Detect which cell encompasses the target text, then output its (X, Y) center coordinate. 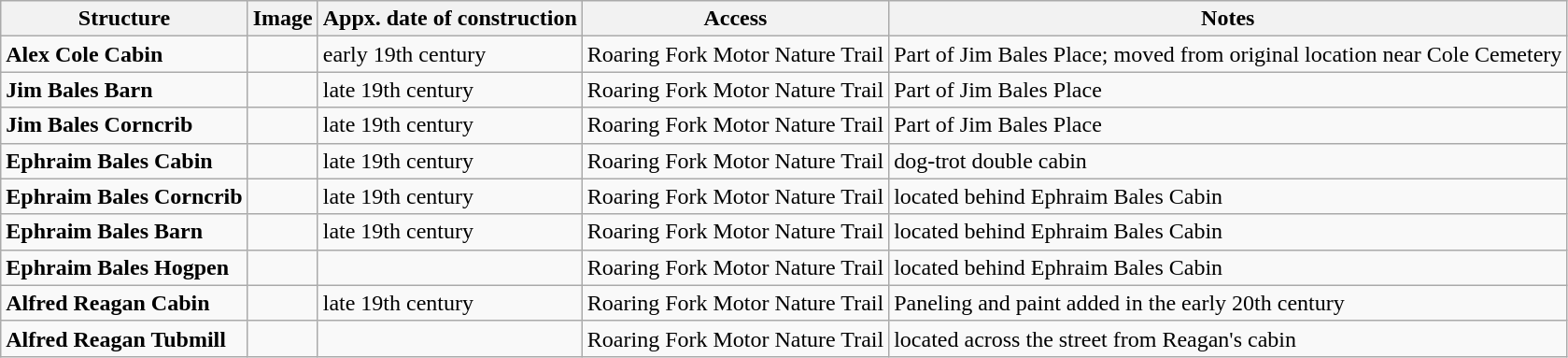
Ephraim Bales Hogpen (124, 267)
Structure (124, 19)
Alex Cole Cabin (124, 54)
Ephraim Bales Cabin (124, 161)
early 19th century (450, 54)
Paneling and paint added in the early 20th century (1228, 303)
Appx. date of construction (450, 19)
Notes (1228, 19)
Part of Jim Bales Place; moved from original location near Cole Cemetery (1228, 54)
Image (282, 19)
located across the street from Reagan's cabin (1228, 338)
Jim Bales Corncrib (124, 125)
Alfred Reagan Tubmill (124, 338)
Access (735, 19)
Ephraim Bales Barn (124, 232)
Alfred Reagan Cabin (124, 303)
dog-trot double cabin (1228, 161)
Jim Bales Barn (124, 90)
Ephraim Bales Corncrib (124, 196)
